Detect which cell encompasses the target text, then output its (X, Y) center coordinate. 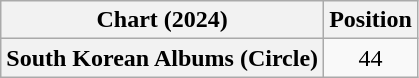
Position (371, 20)
South Korean Albums (Circle) (162, 58)
Chart (2024) (162, 20)
44 (371, 58)
